For the text-containing cell, return its midpoint in (x, y) coordinate format. 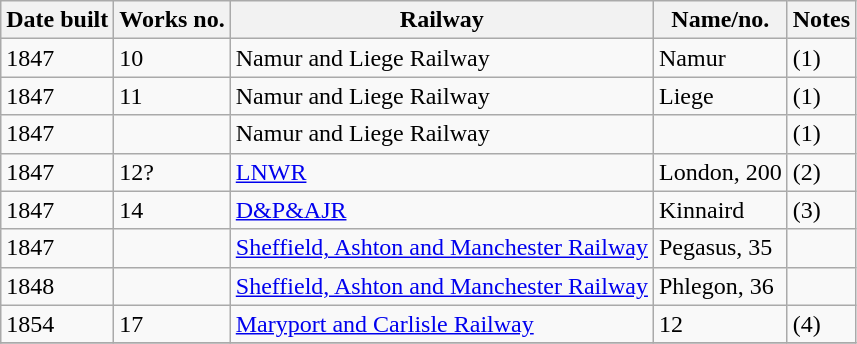
Date built (58, 20)
Liege (720, 96)
(4) (821, 324)
Namur (720, 58)
1848 (58, 286)
17 (172, 324)
LNWR (442, 172)
Name/no. (720, 20)
Pegasus, 35 (720, 248)
12? (172, 172)
Maryport and Carlisle Railway (442, 324)
Kinnaird (720, 210)
Railway (442, 20)
Phlegon, 36 (720, 286)
12 (720, 324)
Notes (821, 20)
D&P&AJR (442, 210)
1854 (58, 324)
(2) (821, 172)
11 (172, 96)
14 (172, 210)
London, 200 (720, 172)
(3) (821, 210)
10 (172, 58)
Works no. (172, 20)
